Return the [X, Y] coordinate for the center point of the cell that contains the specified text.  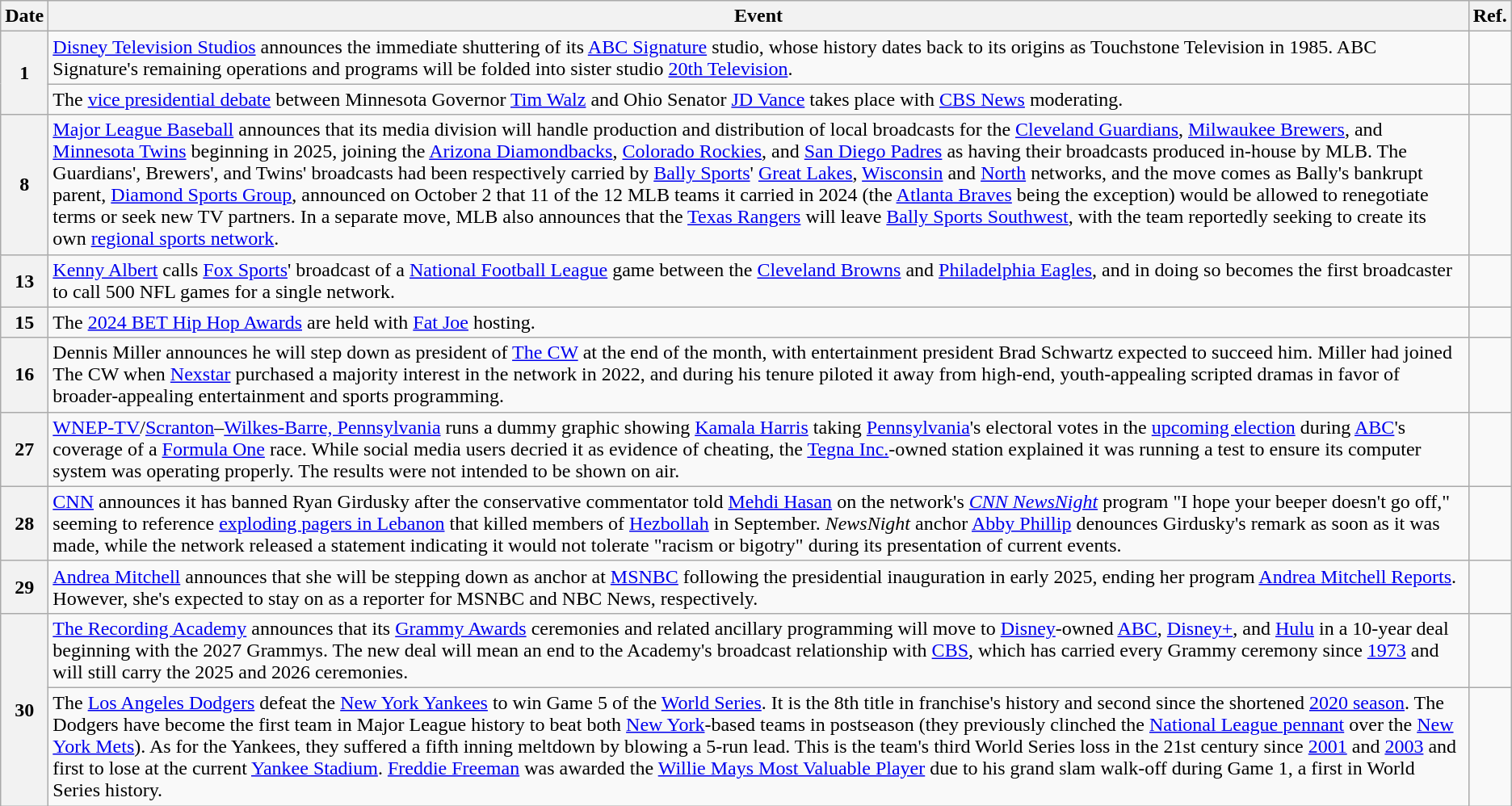
29 [24, 586]
1 [24, 73]
The 2024 BET Hip Hop Awards are held with Fat Joe hosting. [758, 322]
27 [24, 449]
The vice presidential debate between Minnesota Governor Tim Walz and Ohio Senator JD Vance takes place with CBS News moderating. [758, 99]
8 [24, 184]
Event [758, 16]
13 [24, 281]
Ref. [1489, 16]
Date [24, 16]
28 [24, 523]
15 [24, 322]
16 [24, 375]
30 [24, 709]
